Output the (x, y) coordinate of the center of the cell containing the given text.  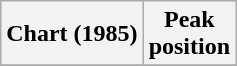
Chart (1985) (72, 34)
Peakposition (189, 34)
